Provide the (X, Y) coordinate of the cell's center where the given text is located.  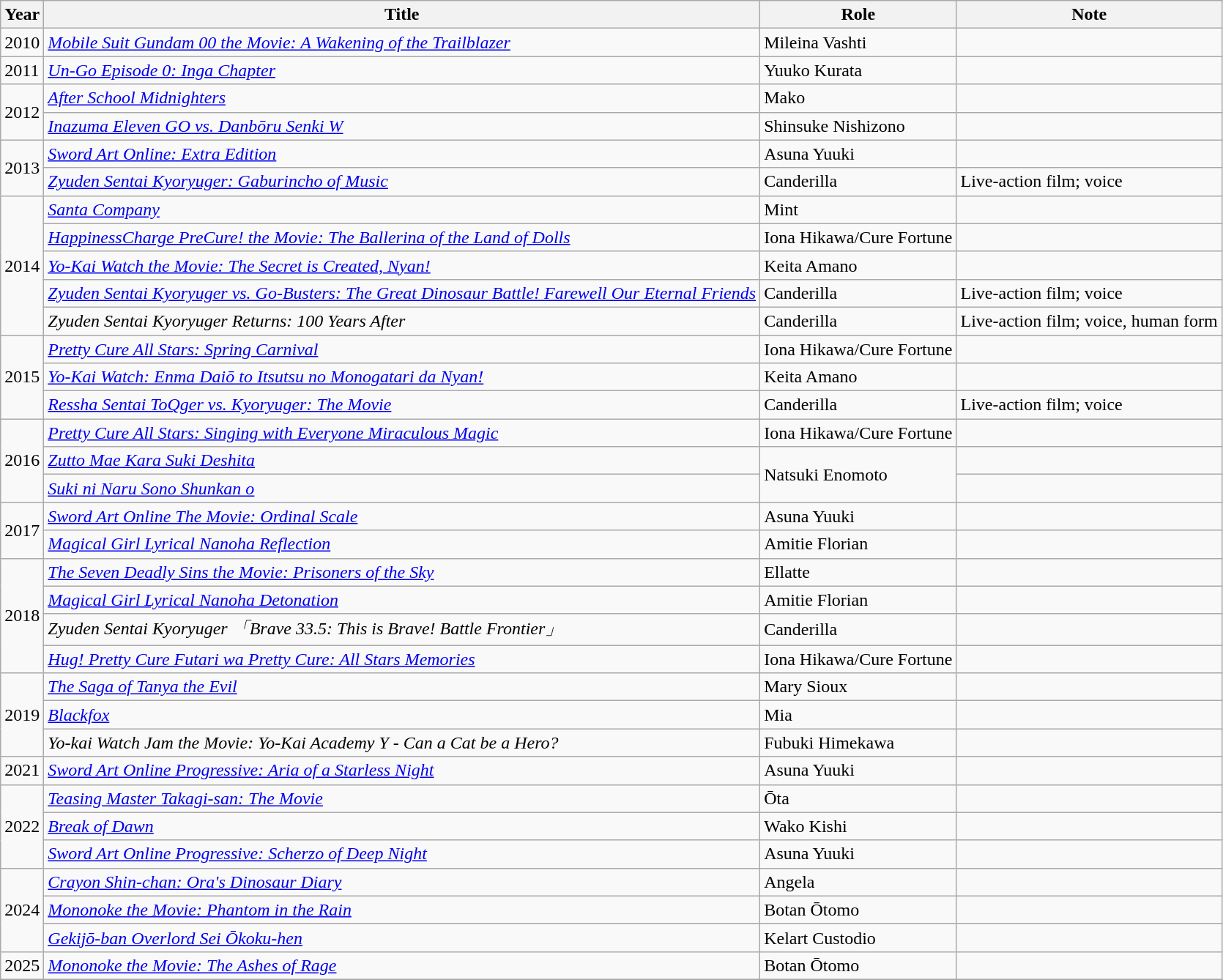
Hug! Pretty Cure Futari wa Pretty Cure: All Stars Memories (402, 659)
Title (402, 15)
2018 (22, 615)
Sword Art Online The Movie: Ordinal Scale (402, 516)
Live-action film; voice, human form (1089, 321)
2017 (22, 530)
2012 (22, 112)
Sword Art Online Progressive: Aria of a Starless Night (402, 771)
Sword Art Online: Extra Edition (402, 154)
Inazuma Eleven GO vs. Danbōru Senki W (402, 126)
The Seven Deadly Sins the Movie: Prisoners of the Sky (402, 572)
Mononoke the Movie: Phantom in the Rain (402, 910)
Crayon Shin-chan: Ora's Dinosaur Diary (402, 882)
Zyuden Sentai Kyoryuger vs. Go-Busters: The Great Dinosaur Battle! Farewell Our Eternal Friends (402, 293)
Shinsuke Nishizono (858, 126)
2025 (22, 965)
Mononoke the Movie: The Ashes of Rage (402, 965)
Santa Company (402, 209)
Ressha Sentai ToQger vs. Kyoryuger: The Movie (402, 405)
Yuuko Kurata (858, 70)
2022 (22, 826)
Ōta (858, 798)
Suki ni Naru Sono Shunkan o (402, 489)
Mileina Vashti (858, 42)
Un-Go Episode 0: Inga Chapter (402, 70)
After School Midnighters (402, 98)
Ellatte (858, 572)
Yo-kai Watch Jam the Movie: Yo-Kai Academy Y - Can a Cat be a Hero? (402, 743)
2013 (22, 168)
Angela (858, 882)
The Saga of Tanya the Evil (402, 687)
2011 (22, 70)
Natsuki Enomoto (858, 475)
Teasing Master Takagi-san: The Movie (402, 798)
Zyuden Sentai Kyoryuger: Gaburincho of Music (402, 182)
Zyuden Sentai Kyoryuger Returns: 100 Years After (402, 321)
Mint (858, 209)
Role (858, 15)
2010 (22, 42)
Note (1089, 15)
Magical Girl Lyrical Nanoha Detonation (402, 600)
Kelart Custodio (858, 938)
2021 (22, 771)
Magical Girl Lyrical Nanoha Reflection (402, 544)
Wako Kishi (858, 826)
2014 (22, 265)
Mobile Suit Gundam 00 the Movie: A Wakening of the Trailblazer (402, 42)
Break of Dawn (402, 826)
Yo-Kai Watch: Enma Daiō to Itsutsu no Monogatari da Nyan! (402, 377)
Blackfox (402, 715)
Zyuden Sentai Kyoryuger 「Brave 33.5: This is Brave! Battle Frontier」 (402, 630)
Fubuki Himekawa (858, 743)
Sword Art Online Progressive: Scherzo of Deep Night (402, 854)
Zutto Mae Kara Suki Deshita (402, 461)
2015 (22, 377)
Pretty Cure All Stars: Singing with Everyone Miraculous Magic (402, 433)
Mary Sioux (858, 687)
2016 (22, 461)
Mako (858, 98)
Mia (858, 715)
Gekijō-ban Overlord Sei Ōkoku-hen (402, 938)
2024 (22, 910)
HappinessCharge PreCure! the Movie: The Ballerina of the Land of Dolls (402, 237)
Year (22, 15)
Pretty Cure All Stars: Spring Carnival (402, 349)
2019 (22, 715)
Yo-Kai Watch the Movie: The Secret is Created, Nyan! (402, 265)
